Detect which cell encompasses the target text, then output its (X, Y) center coordinate. 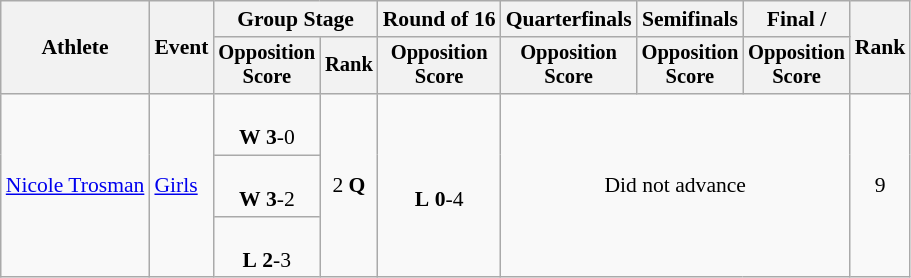
Final / (796, 19)
L 2-3 (268, 248)
9 (880, 186)
Quarterfinals (569, 19)
W 3-2 (268, 186)
Round of 16 (440, 19)
Athlete (76, 48)
Event (181, 48)
W 3-0 (268, 124)
Girls (181, 186)
L 0-4 (440, 186)
Did not advance (676, 186)
2 Q (349, 186)
Nicole Trosman (76, 186)
Group Stage (296, 19)
Semifinals (690, 19)
